Extract the (x, y) coordinate from the center of the cell holding the provided text.  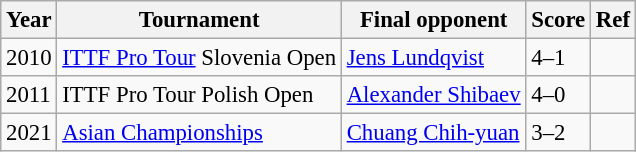
Asian Championships (199, 133)
ITTF Pro Tour Polish Open (199, 95)
2011 (29, 95)
4–1 (558, 58)
Alexander Shibaev (434, 95)
Score (558, 20)
Final opponent (434, 20)
ITTF Pro Tour Slovenia Open (199, 58)
2021 (29, 133)
4–0 (558, 95)
Year (29, 20)
2010 (29, 58)
3–2 (558, 133)
Ref (614, 20)
Chuang Chih-yuan (434, 133)
Tournament (199, 20)
Jens Lundqvist (434, 58)
